Search for the cell housing the specified text and yield its [x, y] center coordinate. 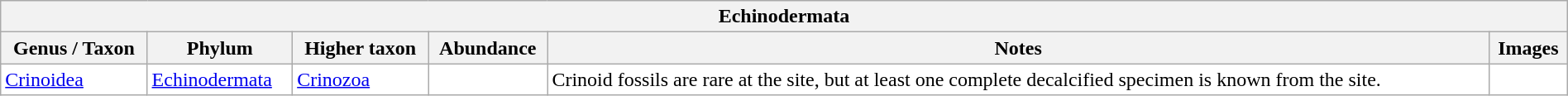
Crinoid fossils are rare at the site, but at least one complete decalcified specimen is known from the site. [1018, 79]
Notes [1018, 48]
Higher taxon [361, 48]
Images [1528, 48]
Genus / Taxon [74, 48]
Abundance [488, 48]
Crinoidea [74, 79]
Crinozoa [361, 79]
Phylum [220, 48]
